For the text-containing cell, return its midpoint in [X, Y] coordinate format. 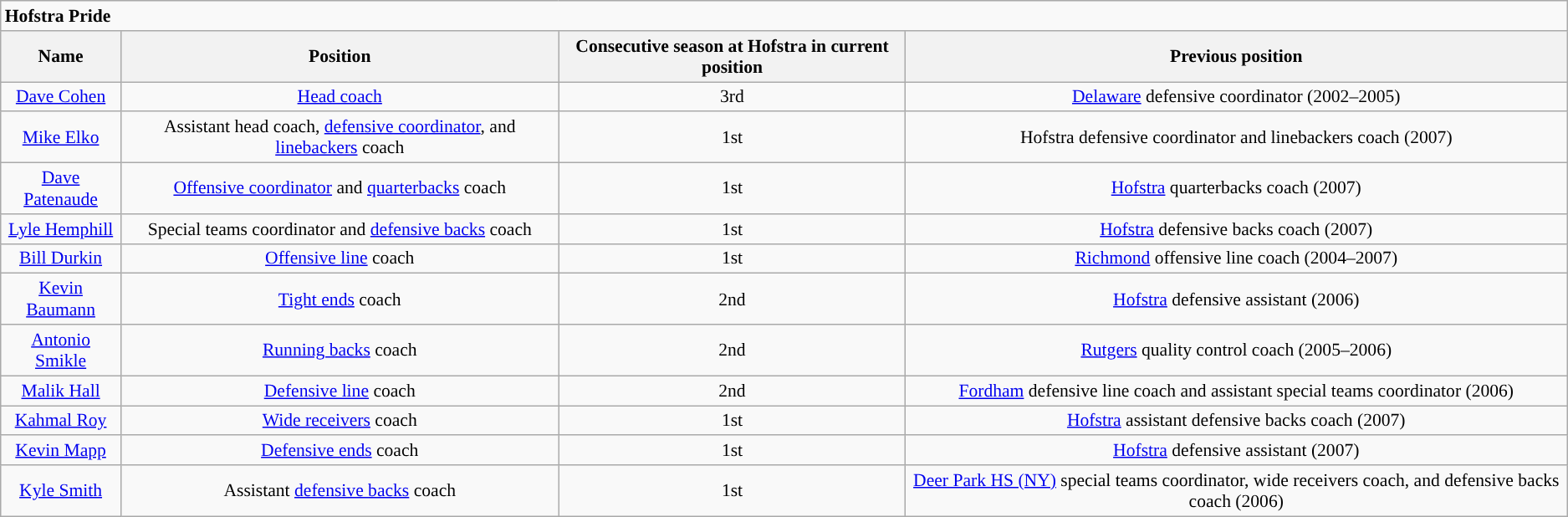
Malik Hall [61, 391]
Bill Durkin [61, 258]
Assistant head coach, defensive coordinator, and linebackers coach [340, 137]
Defensive line coach [340, 391]
Dave Patenaude [61, 189]
Special teams coordinator and defensive backs coach [340, 229]
Richmond offensive line coach (2004–2007) [1236, 258]
Fordham defensive line coach and assistant special teams coordinator (2006) [1236, 391]
3rd [733, 97]
Hofstra defensive backs coach (2007) [1236, 229]
Antonio Smikle [61, 350]
Delaware defensive coordinator (2002–2005) [1236, 97]
Deer Park HS (NY) special teams coordinator, wide receivers coach, and defensive backs coach (2006) [1236, 490]
Name [61, 57]
Offensive line coach [340, 258]
Hofstra Pride [784, 16]
Rutgers quality control coach (2005–2006) [1236, 350]
Dave Cohen [61, 97]
Kevin Mapp [61, 451]
Wide receivers coach [340, 421]
Kyle Smith [61, 490]
Hofstra assistant defensive backs coach (2007) [1236, 421]
Tight ends coach [340, 299]
Running backs coach [340, 350]
Hofstra quarterbacks coach (2007) [1236, 189]
Kevin Baumann [61, 299]
Head coach [340, 97]
Hofstra defensive assistant (2006) [1236, 299]
Hofstra defensive assistant (2007) [1236, 451]
Lyle Hemphill [61, 229]
Position [340, 57]
Consecutive season at Hofstra in current position [733, 57]
Offensive coordinator and quarterbacks coach [340, 189]
Previous position [1236, 57]
Mike Elko [61, 137]
Defensive ends coach [340, 451]
Hofstra defensive coordinator and linebackers coach (2007) [1236, 137]
Kahmal Roy [61, 421]
Assistant defensive backs coach [340, 490]
